Identify which cell holds the provided text, then report its (X, Y) central coordinate. 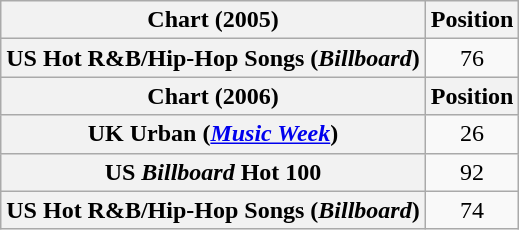
Chart (2006) (213, 96)
Chart (2005) (213, 20)
74 (472, 210)
26 (472, 134)
US Billboard Hot 100 (213, 172)
76 (472, 58)
UK Urban (Music Week) (213, 134)
92 (472, 172)
